Pinpoint the cell where the given text exists, returning its [x, y] midpoint coordinate. 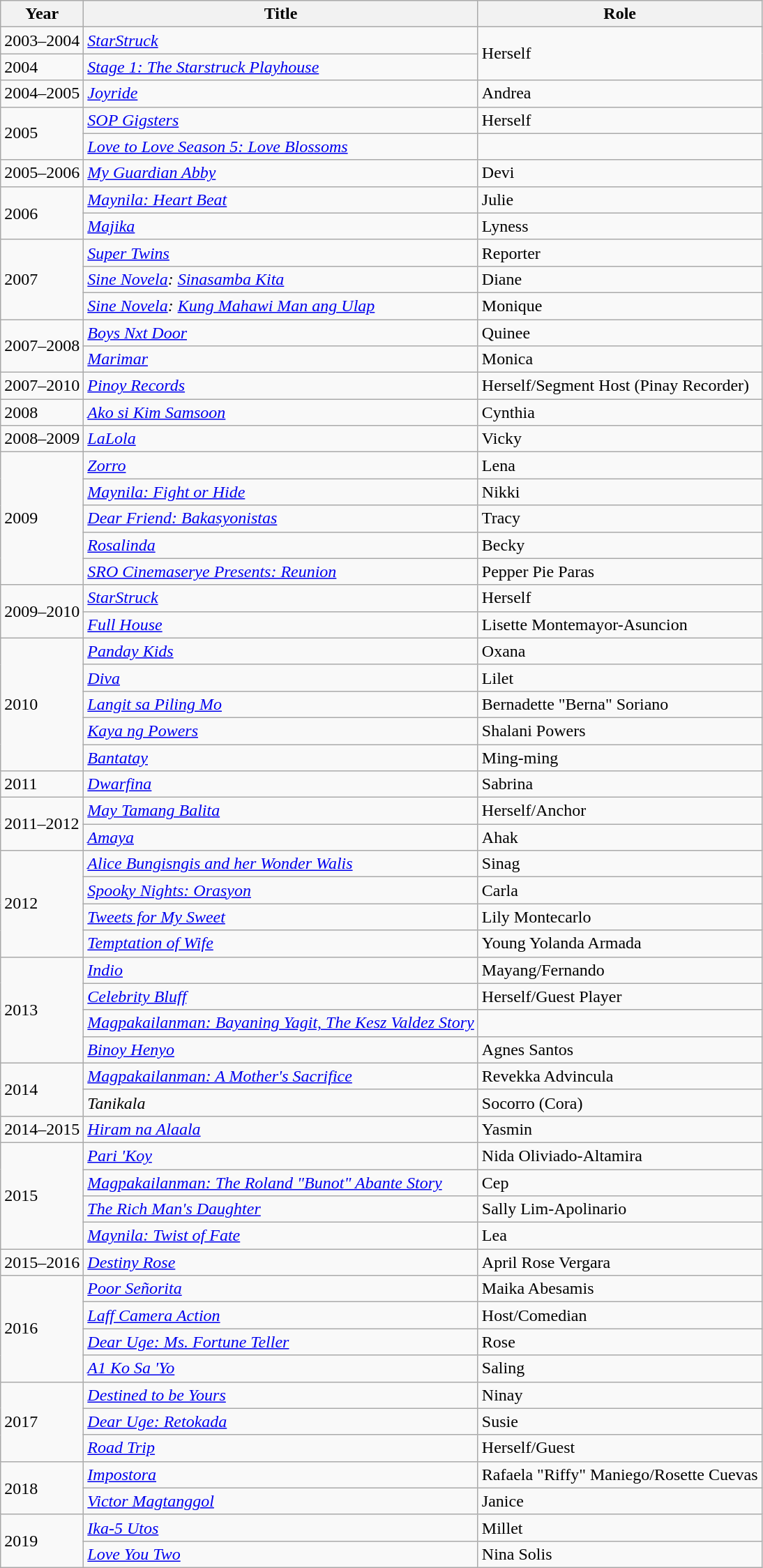
Indio [281, 970]
The Rich Man's Daughter [281, 1209]
2016 [42, 1329]
Quinee [619, 333]
Magpakailanman: A Mother's Sacrifice [281, 1076]
Spooky Nights: Orasyon [281, 890]
2011 [42, 784]
Socorro (Cora) [619, 1103]
Rose [619, 1342]
Love to Love Season 5: Love Blossoms [281, 147]
Lyness [619, 226]
Rafaela "Riffy" Maniego/Rosette Cuevas [619, 1474]
Carla [619, 890]
2008 [42, 412]
Dear Friend: Bakasyonistas [281, 518]
Vicky [619, 439]
Laff Camera Action [281, 1315]
Kaya ng Powers [281, 731]
2005 [42, 133]
Dear Uge: Retokada [281, 1421]
Sine Novela: Sinasamba Kita [281, 279]
SOP Gigsters [281, 120]
Millet [619, 1528]
2013 [42, 1010]
Herself/Guest [619, 1448]
Host/Comedian [619, 1315]
2015–2016 [42, 1262]
Oxana [619, 651]
Lea [619, 1236]
Full House [281, 625]
Bantatay [281, 757]
Pepper Pie Paras [619, 572]
Joyride [281, 94]
2010 [42, 704]
Ming-ming [619, 757]
Nida Oliviado-Altamira [619, 1156]
Saling [619, 1368]
SRO Cinemaserye Presents: Reunion [281, 572]
Ahak [619, 837]
Becky [619, 545]
Year [42, 14]
2009–2010 [42, 611]
Sabrina [619, 784]
2012 [42, 904]
Ninay [619, 1395]
Dear Uge: Ms. Fortune Teller [281, 1342]
Monica [619, 359]
2018 [42, 1488]
Nina Solis [619, 1554]
2014 [42, 1089]
Maika Abesamis [619, 1289]
LaLola [281, 439]
Nikki [619, 492]
2003–2004 [42, 40]
Hiram na Alaala [281, 1129]
2015 [42, 1195]
Lena [619, 465]
Janice [619, 1501]
Destiny Rose [281, 1262]
Love You Two [281, 1554]
2004 [42, 67]
Yasmin [619, 1129]
Herself/Segment Host (Pinay Recorder) [619, 386]
Pari 'Koy [281, 1156]
Stage 1: The Starstruck Playhouse [281, 67]
Young Yolanda Armada [619, 943]
2008–2009 [42, 439]
2007–2008 [42, 346]
Bernadette "Berna" Soriano [619, 704]
Alice Bungisngis and her Wonder Walis [281, 864]
Destined to be Yours [281, 1395]
Ako si Kim Samsoon [281, 412]
Tweets for My Sweet [281, 917]
Susie [619, 1421]
Reporter [619, 253]
Amaya [281, 837]
Panday Kids [281, 651]
Herself/Guest Player [619, 996]
Majika [281, 226]
Ika-5 Utos [281, 1528]
Cep [619, 1183]
Temptation of Wife [281, 943]
A1 Ko Sa 'Yo [281, 1368]
My Guardian Abby [281, 173]
Sine Novela: Kung Mahawi Man ang Ulap [281, 306]
Shalani Powers [619, 731]
2005–2006 [42, 173]
Andrea [619, 94]
Agnes Santos [619, 1050]
Devi [619, 173]
Zorro [281, 465]
Maynila: Twist of Fate [281, 1236]
2017 [42, 1421]
Mayang/Fernando [619, 970]
Road Trip [281, 1448]
Magpakailanman: Bayaning Yagit, The Kesz Valdez Story [281, 1023]
Poor Señorita [281, 1289]
2019 [42, 1541]
Julie [619, 200]
Revekka Advincula [619, 1076]
Herself/Anchor [619, 811]
May Tamang Balita [281, 811]
Monique [619, 306]
2007–2010 [42, 386]
Maynila: Heart Beat [281, 200]
2006 [42, 213]
2011–2012 [42, 824]
Maynila: Fight or Hide [281, 492]
Sinag [619, 864]
Lisette Montemayor-Asuncion [619, 625]
Magpakailanman: The Roland "Bunot" Abante Story [281, 1183]
Rosalinda [281, 545]
2009 [42, 518]
Title [281, 14]
Super Twins [281, 253]
2004–2005 [42, 94]
Cynthia [619, 412]
Sally Lim-Apolinario [619, 1209]
Lily Montecarlo [619, 917]
Binoy Henyo [281, 1050]
Tanikala [281, 1103]
Marimar [281, 359]
Role [619, 14]
Diva [281, 678]
Pinoy Records [281, 386]
Celebrity Bluff [281, 996]
Boys Nxt Door [281, 333]
Victor Magtanggol [281, 1501]
Diane [619, 279]
Langit sa Piling Mo [281, 704]
Impostora [281, 1474]
Lilet [619, 678]
2014–2015 [42, 1129]
2007 [42, 279]
April Rose Vergara [619, 1262]
Tracy [619, 518]
Dwarfina [281, 784]
